Capture the cell that displays the provided text and extract its [x, y] central coordinate. 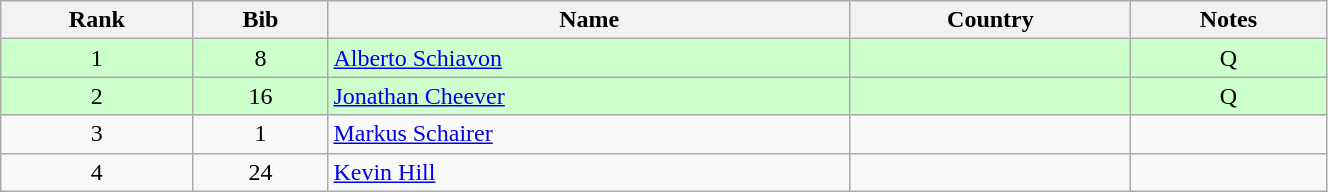
Kevin Hill [589, 172]
Name [589, 20]
16 [260, 96]
3 [97, 134]
Markus Schairer [589, 134]
Bib [260, 20]
24 [260, 172]
8 [260, 58]
Jonathan Cheever [589, 96]
Rank [97, 20]
Country [990, 20]
2 [97, 96]
Alberto Schiavon [589, 58]
Notes [1228, 20]
4 [97, 172]
